Find where the given text appears and provide that cell's center as [X, Y] coordinate. 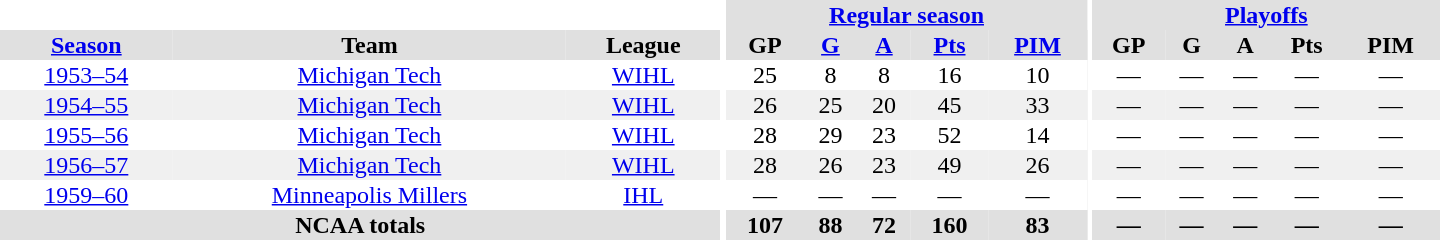
Season [86, 45]
16 [950, 75]
52 [950, 135]
14 [1038, 135]
49 [950, 165]
1959–60 [86, 195]
1955–56 [86, 135]
1953–54 [86, 75]
IHL [643, 195]
1954–55 [86, 105]
45 [950, 105]
72 [884, 225]
NCAA totals [360, 225]
20 [884, 105]
107 [764, 225]
League [643, 45]
83 [1038, 225]
160 [950, 225]
29 [831, 135]
Team [370, 45]
Playoffs [1266, 15]
Regular season [906, 15]
1956–57 [86, 165]
10 [1038, 75]
Minneapolis Millers [370, 195]
88 [831, 225]
33 [1038, 105]
